For the text-containing cell, return its midpoint in (x, y) coordinate format. 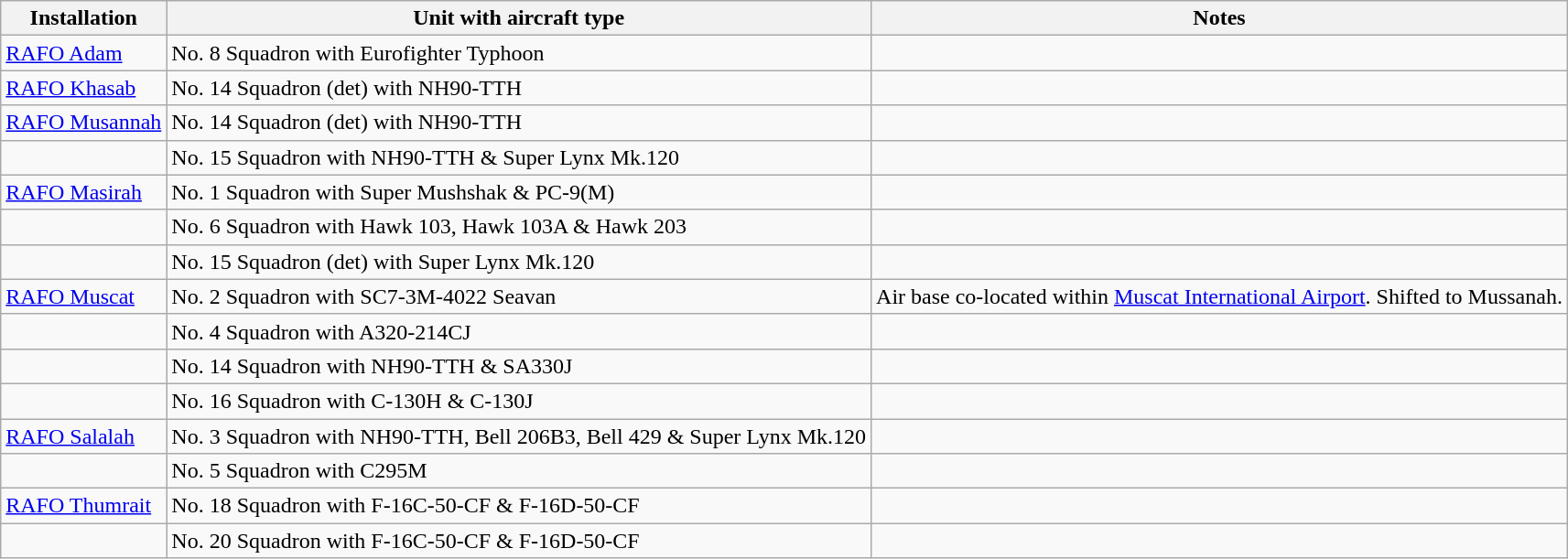
No. 4 Squadron with A320-214CJ (519, 331)
Unit with aircraft type (519, 18)
No. 2 Squadron with SC7-3M-4022 Seavan (519, 296)
RAFO Salalah (84, 436)
Installation (84, 18)
No. 15 Squadron with NH90-TTH & Super Lynx Mk.120 (519, 157)
No. 18 Squadron with F-16C-50-CF & F-16D-50-CF (519, 506)
Air base co-located within Muscat International Airport. Shifted to Mussanah. (1219, 296)
No. 15 Squadron (det) with Super Lynx Mk.120 (519, 262)
No. 5 Squadron with C295M (519, 471)
RAFO Khasab (84, 88)
RAFO Thumrait (84, 506)
No. 8 Squadron with Eurofighter Typhoon (519, 53)
No. 20 Squadron with F-16C-50-CF & F-16D-50-CF (519, 541)
RAFO Adam (84, 53)
No. 16 Squadron with C-130H & C-130J (519, 401)
No. 3 Squadron with NH90-TTH, Bell 206B3, Bell 429 & Super Lynx Mk.120 (519, 436)
RAFO Masirah (84, 192)
RAFO Muscat (84, 296)
No. 6 Squadron with Hawk 103, Hawk 103A & Hawk 203 (519, 227)
RAFO Musannah (84, 123)
No. 1 Squadron with Super Mushshak & PC-9(M) (519, 192)
No. 14 Squadron with NH90-TTH & SA330J (519, 366)
Notes (1219, 18)
